Provide the (X, Y) coordinate of the cell's center where the given text is located.  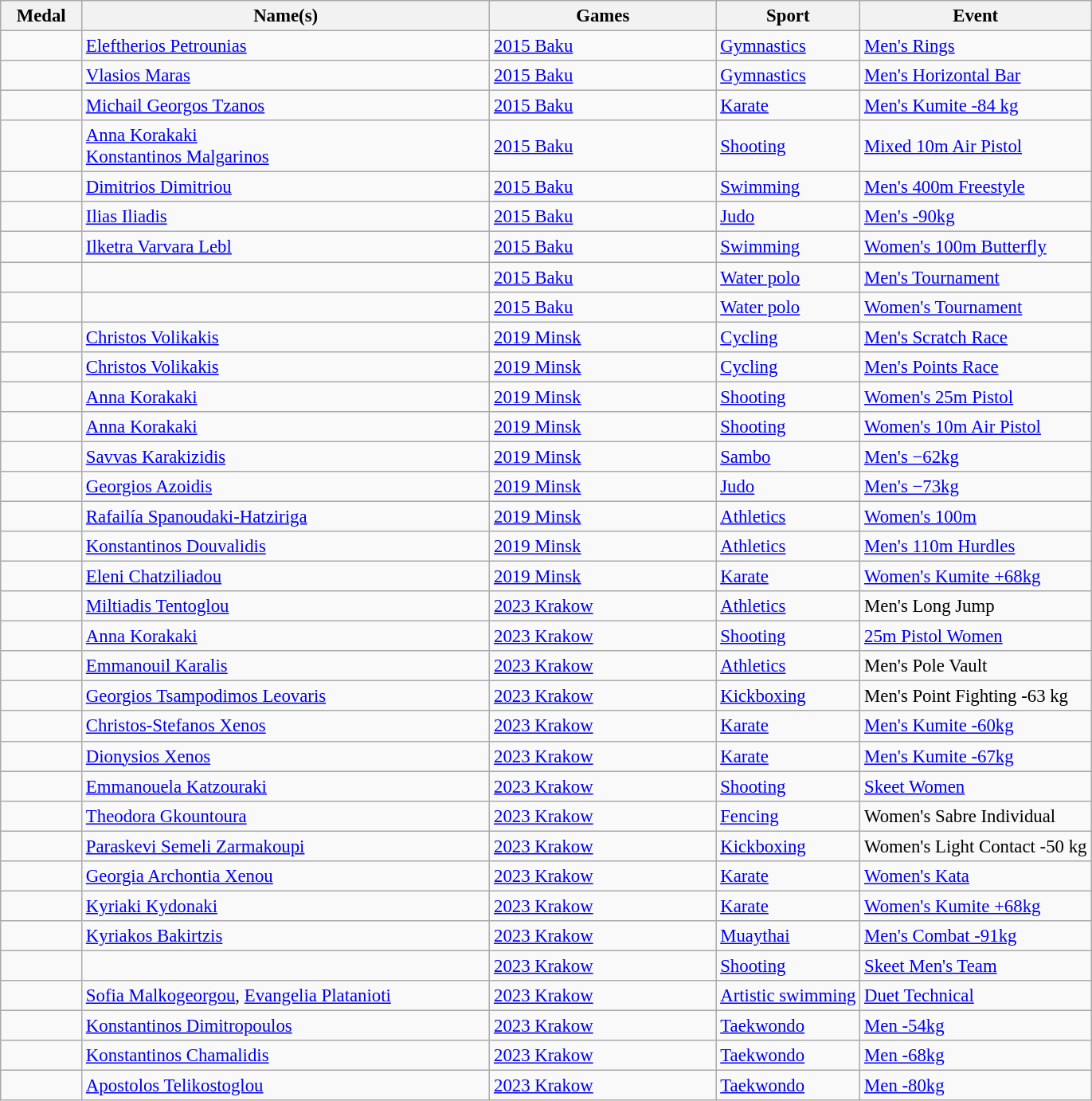
Kyriaki Kydonaki (286, 906)
Women's Light Contact -50 kg (976, 846)
Women's Kata (976, 876)
Men's Points Race (976, 366)
Eleni Chatziliadou (286, 577)
Women's 100m Βutterfly (976, 247)
25m Pistol Women (976, 637)
Dimitrios Dimitriou (286, 187)
Women's Tournament (976, 307)
Theodora Gkountoura (286, 816)
Georgios Tsampodimos Leovaris (286, 696)
Men's Combat -91kg (976, 936)
Men's Tournament (976, 277)
Skeet Men's Team (976, 966)
Men's -90kg (976, 217)
Men's Kumite -60kg (976, 727)
Men's Horizontal Bar (976, 76)
Games (603, 16)
Emmanouela Katzouraki (286, 786)
Men's Pole Vault (976, 666)
Michail Georgos Tzanos (286, 106)
Konstantinos Douvalidis (286, 547)
Men's Long Jump (976, 606)
Skeet Women (976, 786)
Women's 10m Air Pistol (976, 427)
Christos-Stefanos Xenos (286, 727)
Duet Technical (976, 996)
Sambo (789, 456)
Savvas Karakizidis (286, 456)
Men's −73kg (976, 487)
Apostolos Telikostoglou (286, 1086)
Men's Kumite -84 kg (976, 106)
Men's 110m Hurdles (976, 547)
Ilias Iliadis (286, 217)
Paraskevi Semeli Zarmakoupi (286, 846)
Men -68kg (976, 1056)
Women's 100m (976, 516)
Sport (789, 16)
Muaythai (789, 936)
Georgios Azoidis (286, 487)
Fencing (789, 816)
Sofia Malkogeorgou, Evangelia Platanioti (286, 996)
Miltiadis Tentoglou (286, 606)
Dionysios Xenos (286, 756)
Emmanouil Karalis (286, 666)
Men's Kumite -67kg (976, 756)
Eleftherios Petrounias (286, 46)
Medal (41, 16)
Event (976, 16)
Anna KorakakiKonstantinos Malgarinos (286, 147)
Vlasios Maras (286, 76)
Konstantinos Chamalidis (286, 1056)
Name(s) (286, 16)
Rafailía Spanoudaki-Hatziriga (286, 516)
Kyriakos Bakirtzis (286, 936)
Mixed 10m Air Pistol (976, 147)
Men -54kg (976, 1026)
Women's Sabre Individual (976, 816)
Artistic swimming (789, 996)
Konstantinos Dimitropoulos (286, 1026)
Ilketra Varvara Lebl (286, 247)
Men's Point Fighting -63 kg (976, 696)
Men's −62kg (976, 456)
Georgia Archontia Xenou (286, 876)
Men's Scratch Race (976, 337)
Men's Rings (976, 46)
Men's 400m Freestyle (976, 187)
Men -80kg (976, 1086)
Women's 25m Pistol (976, 397)
